Locate the cell with the specified text and output its [X, Y] center coordinate. 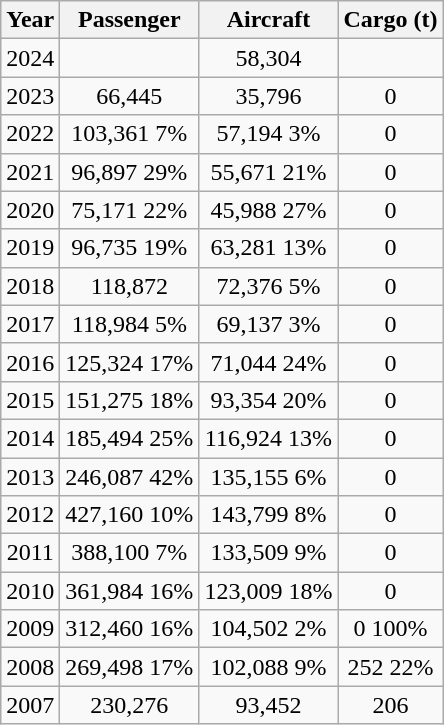
Cargo (t) [390, 20]
2008 [30, 667]
45,988 27% [268, 210]
116,924 13% [268, 438]
2021 [30, 172]
2024 [30, 58]
269,498 17% [130, 667]
427,160 10% [130, 515]
2009 [30, 629]
103,361 7% [130, 134]
185,494 25% [130, 438]
104,502 2% [268, 629]
58,304 [268, 58]
206 [390, 705]
2018 [30, 286]
93,354 20% [268, 400]
2012 [30, 515]
118,872 [130, 286]
2014 [30, 438]
230,276 [130, 705]
143,799 8% [268, 515]
Year [30, 20]
312,460 16% [130, 629]
2013 [30, 477]
125,324 17% [130, 362]
96,735 19% [130, 248]
2019 [30, 248]
2023 [30, 96]
361,984 16% [130, 591]
2022 [30, 134]
63,281 13% [268, 248]
118,984 5% [130, 324]
2020 [30, 210]
71,044 24% [268, 362]
Aircraft [268, 20]
35,796 [268, 96]
93,452 [268, 705]
102,088 9% [268, 667]
72,376 5% [268, 286]
151,275 18% [130, 400]
252 22% [390, 667]
2016 [30, 362]
69,137 3% [268, 324]
Passenger [130, 20]
135,155 6% [268, 477]
123,009 18% [268, 591]
75,171 22% [130, 210]
2017 [30, 324]
55,671 21% [268, 172]
388,100 7% [130, 553]
96,897 29% [130, 172]
66,445 [130, 96]
2015 [30, 400]
2007 [30, 705]
0 100% [390, 629]
246,087 42% [130, 477]
2010 [30, 591]
57,194 3% [268, 134]
2011 [30, 553]
133,509 9% [268, 553]
